Capture the cell that displays the provided text and extract its (x, y) central coordinate. 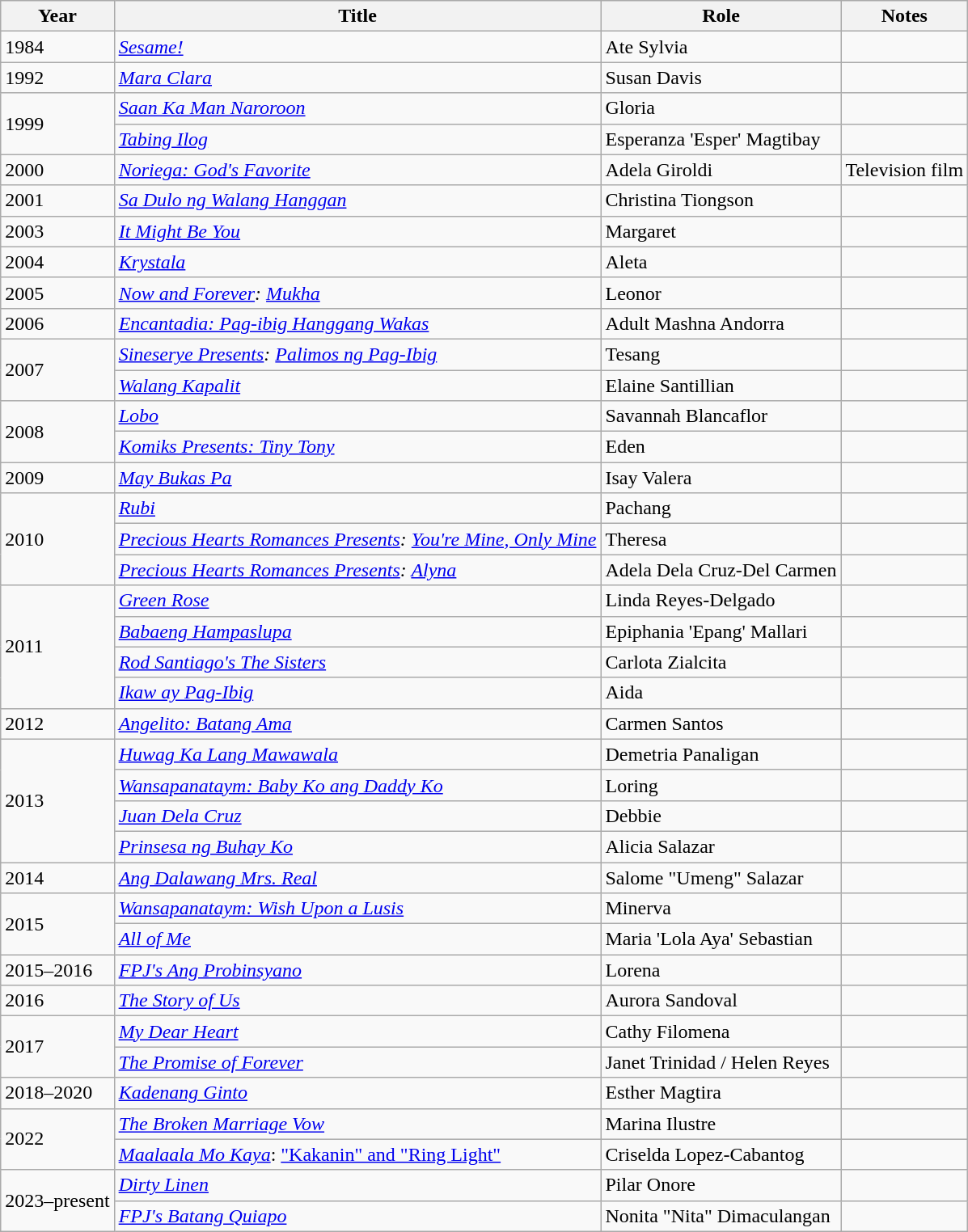
Lorena (721, 970)
My Dear Heart (357, 1032)
Tabing Ilog (357, 139)
2018–2020 (57, 1093)
Debbie (721, 816)
Aleta (721, 262)
Encantadia: Pag-ibig Hanggang Wakas (357, 323)
2006 (57, 323)
Dirty Linen (357, 1185)
Television film (904, 170)
Ang Dalawang Mrs. Real (357, 877)
Krystala (357, 262)
Adela Dela Cruz-Del Carmen (721, 570)
Loring (721, 785)
2022 (57, 1139)
Christina Tiongson (721, 200)
Rubi (357, 508)
Ate Sylvia (721, 47)
2005 (57, 293)
Wansapanataym: Baby Ko ang Daddy Ko (357, 785)
Janet Trinidad / Helen Reyes (721, 1062)
FPJ's Batang Quiapo (357, 1216)
Green Rose (357, 601)
Margaret (721, 231)
2013 (57, 800)
Adela Giroldi (721, 170)
2014 (57, 877)
Year (57, 16)
2004 (57, 262)
Linda Reyes-Delgado (721, 601)
Sesame! (357, 47)
Cathy Filomena (721, 1032)
Walang Kapalit (357, 386)
2001 (57, 200)
FPJ's Ang Probinsyano (357, 970)
Minerva (721, 909)
All of Me (357, 939)
Lobo (357, 416)
Kadenang Ginto (357, 1093)
Angelito: Batang Ama (357, 724)
Ikaw ay Pag-Ibig (357, 693)
1984 (57, 47)
Demetria Panaligan (721, 754)
2016 (57, 1001)
2017 (57, 1047)
Eden (721, 447)
Juan Dela Cruz (357, 816)
2003 (57, 231)
Maria 'Lola Aya' Sebastian (721, 939)
Precious Hearts Romances Presents: Alyna (357, 570)
Noriega: God's Favorite (357, 170)
Sa Dulo ng Walang Hanggan (357, 200)
The Broken Marriage Vow (357, 1124)
Nonita "Nita" Dimaculangan (721, 1216)
Rod Santiago's The Sisters (357, 662)
Alicia Salazar (721, 846)
1999 (57, 124)
Precious Hearts Romances Presents: You're Mine, Only Mine (357, 539)
Notes (904, 16)
2007 (57, 369)
Adult Mashna Andorra (721, 323)
2010 (57, 539)
2009 (57, 478)
Wansapanataym: Wish Upon a Lusis (357, 909)
Aurora Sandoval (721, 1001)
Babaeng Hampaslupa (357, 631)
Susan Davis (721, 78)
Huwag Ka Lang Mawawala (357, 754)
Role (721, 16)
2023–present (57, 1200)
Tesang (721, 354)
Sineserye Presents: Palimos ng Pag-Ibig (357, 354)
Saan Ka Man Naroroon (357, 108)
Isay Valera (721, 478)
1992 (57, 78)
Pilar Onore (721, 1185)
Marina Ilustre (721, 1124)
Title (357, 16)
2015 (57, 924)
Aida (721, 693)
Theresa (721, 539)
The Promise of Forever (357, 1062)
Elaine Santillian (721, 386)
It Might Be You (357, 231)
The Story of Us (357, 1001)
Salome "Umeng" Salazar (721, 877)
2008 (57, 432)
Carlota Zialcita (721, 662)
Leonor (721, 293)
Carmen Santos (721, 724)
Pachang (721, 508)
Criselda Lopez-Cabantog (721, 1154)
2015–2016 (57, 970)
2011 (57, 647)
2000 (57, 170)
Mara Clara (357, 78)
Maalaala Mo Kaya: "Kakanin" and "Ring Light" (357, 1154)
May Bukas Pa (357, 478)
Now and Forever: Mukha (357, 293)
Savannah Blancaflor (721, 416)
Prinsesa ng Buhay Ko (357, 846)
Komiks Presents: Tiny Tony (357, 447)
Epiphania 'Epang' Mallari (721, 631)
Esther Magtira (721, 1093)
2012 (57, 724)
Gloria (721, 108)
Esperanza 'Esper' Magtibay (721, 139)
